Locate the cell with the specified text and output its (x, y) center coordinate. 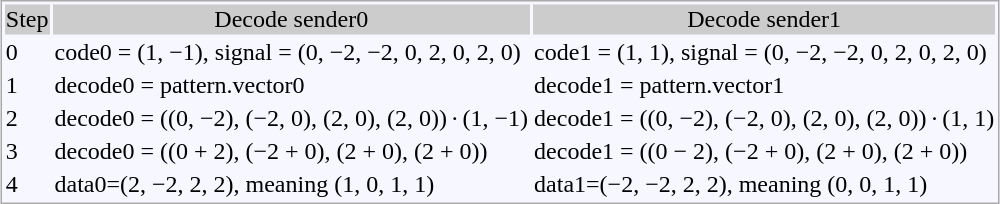
decode0 = pattern.vector0 (292, 85)
decode0 = ((0 + 2), (−2 + 0), (2 + 0), (2 + 0)) (292, 151)
decode1 = ((0, −2), (−2, 0), (2, 0), (2, 0)) · (1, 1) (764, 119)
data1=(−2, −2, 2, 2), meaning (0, 0, 1, 1) (764, 185)
0 (27, 53)
code1 = (1, 1), signal = (0, −2, −2, 0, 2, 0, 2, 0) (764, 53)
decode1 = ((0 − 2), (−2 + 0), (2 + 0), (2 + 0)) (764, 151)
Decode sender1 (764, 19)
4 (27, 185)
1 (27, 85)
data0=(2, −2, 2, 2), meaning (1, 0, 1, 1) (292, 185)
decode1 = pattern.vector1 (764, 85)
2 (27, 119)
decode0 = ((0, −2), (−2, 0), (2, 0), (2, 0)) · (1, −1) (292, 119)
Decode sender0 (292, 19)
Step (27, 19)
3 (27, 151)
code0 = (1, −1), signal = (0, −2, −2, 0, 2, 0, 2, 0) (292, 53)
